Pinpoint the cell where the given text exists, returning its [X, Y] midpoint coordinate. 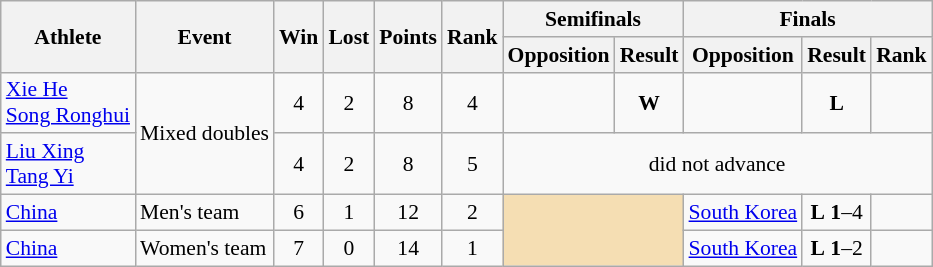
Event [204, 36]
14 [408, 248]
0 [348, 248]
Athlete [68, 36]
Mixed doubles [204, 133]
Men's team [204, 213]
Liu XingTang Yi [68, 164]
L 1–2 [836, 248]
L [836, 102]
Xie HeSong Ronghui [68, 102]
7 [298, 248]
6 [298, 213]
12 [408, 213]
W [650, 102]
Points [408, 36]
5 [472, 164]
Win [298, 36]
Semifinals [594, 19]
Women's team [204, 248]
Lost [348, 36]
Finals [808, 19]
L 1–4 [836, 213]
did not advance [718, 164]
